Output the [x, y] coordinate of the center of the cell containing the given text.  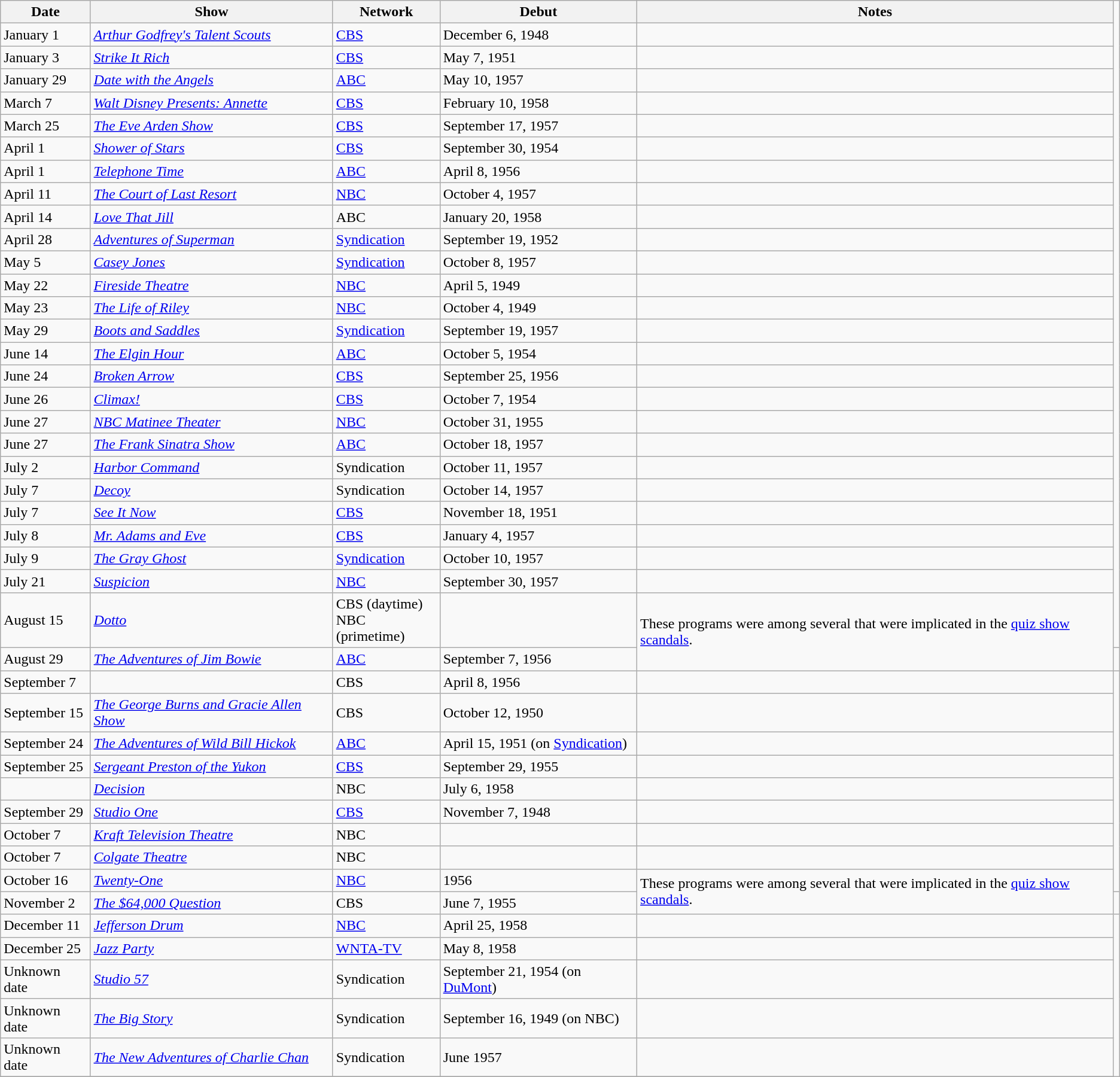
April 28 [45, 239]
July 8 [45, 536]
March 25 [45, 126]
Climax! [212, 399]
The Adventures of Jim Bowie [212, 659]
September 15 [45, 713]
Sergeant Preston of the Yukon [212, 766]
February 10, 1958 [538, 103]
October 18, 1957 [538, 445]
July 9 [45, 558]
May 7, 1951 [538, 57]
The Big Story [212, 1018]
September 30, 1957 [538, 581]
WNTA-TV [386, 948]
June 24 [45, 376]
Colgate Theatre [212, 857]
January 29 [45, 80]
Adventures of Superman [212, 239]
April 15, 1951 (on Syndication) [538, 744]
September 29 [45, 812]
August 15 [45, 620]
August 29 [45, 659]
September 19, 1952 [538, 239]
September 21, 1954 (on DuMont) [538, 979]
July 2 [45, 467]
Jazz Party [212, 948]
May 22 [45, 285]
March 7 [45, 103]
The Adventures of Wild Bill Hickok [212, 744]
Decoy [212, 490]
1956 [538, 880]
Dotto [212, 620]
April 14 [45, 217]
September 16, 1949 (on NBC) [538, 1018]
September 19, 1957 [538, 331]
June 26 [45, 399]
July 21 [45, 581]
September 25 [45, 766]
September 7 [45, 682]
Twenty-One [212, 880]
October 12, 1950 [538, 713]
Date [45, 12]
Decision [212, 789]
Network [386, 12]
Studio 57 [212, 979]
Mr. Adams and Eve [212, 536]
April 11 [45, 194]
Studio One [212, 812]
Shower of Stars [212, 148]
The New Adventures of Charlie Chan [212, 1057]
Broken Arrow [212, 376]
October 14, 1957 [538, 490]
December 11 [45, 926]
June 7, 1955 [538, 903]
January 20, 1958 [538, 217]
June 14 [45, 354]
October 4, 1949 [538, 308]
December 6, 1948 [538, 35]
September 17, 1957 [538, 126]
November 18, 1951 [538, 513]
November 2 [45, 903]
Debut [538, 12]
September 30, 1954 [538, 148]
January 1 [45, 35]
Jefferson Drum [212, 926]
The Court of Last Resort [212, 194]
October 16 [45, 880]
December 25 [45, 948]
Telephone Time [212, 171]
May 29 [45, 331]
The George Burns and Gracie Allen Show [212, 713]
May 10, 1957 [538, 80]
April 5, 1949 [538, 285]
October 11, 1957 [538, 467]
The Eve Arden Show [212, 126]
Casey Jones [212, 262]
September 29, 1955 [538, 766]
Fireside Theatre [212, 285]
Suspicion [212, 581]
June 1957 [538, 1057]
Love That Jill [212, 217]
October 31, 1955 [538, 422]
NBC Matinee Theater [212, 422]
Date with the Angels [212, 80]
September 25, 1956 [538, 376]
See It Now [212, 513]
Boots and Saddles [212, 331]
The Frank Sinatra Show [212, 445]
CBS (daytime) NBC (primetime) [386, 620]
Strike It Rich [212, 57]
The Elgin Hour [212, 354]
January 3 [45, 57]
October 4, 1957 [538, 194]
October 5, 1954 [538, 354]
May 5 [45, 262]
Notes [875, 12]
Show [212, 12]
July 6, 1958 [538, 789]
The Gray Ghost [212, 558]
Harbor Command [212, 467]
October 10, 1957 [538, 558]
October 8, 1957 [538, 262]
The Life of Riley [212, 308]
Arthur Godfrey's Talent Scouts [212, 35]
November 7, 1948 [538, 812]
Kraft Television Theatre [212, 835]
May 23 [45, 308]
May 8, 1958 [538, 948]
September 24 [45, 744]
January 4, 1957 [538, 536]
Walt Disney Presents: Annette [212, 103]
September 7, 1956 [538, 659]
April 25, 1958 [538, 926]
The $64,000 Question [212, 903]
October 7, 1954 [538, 399]
